Scan for the cell matching the given text and deliver its [x, y] coordinate at center. 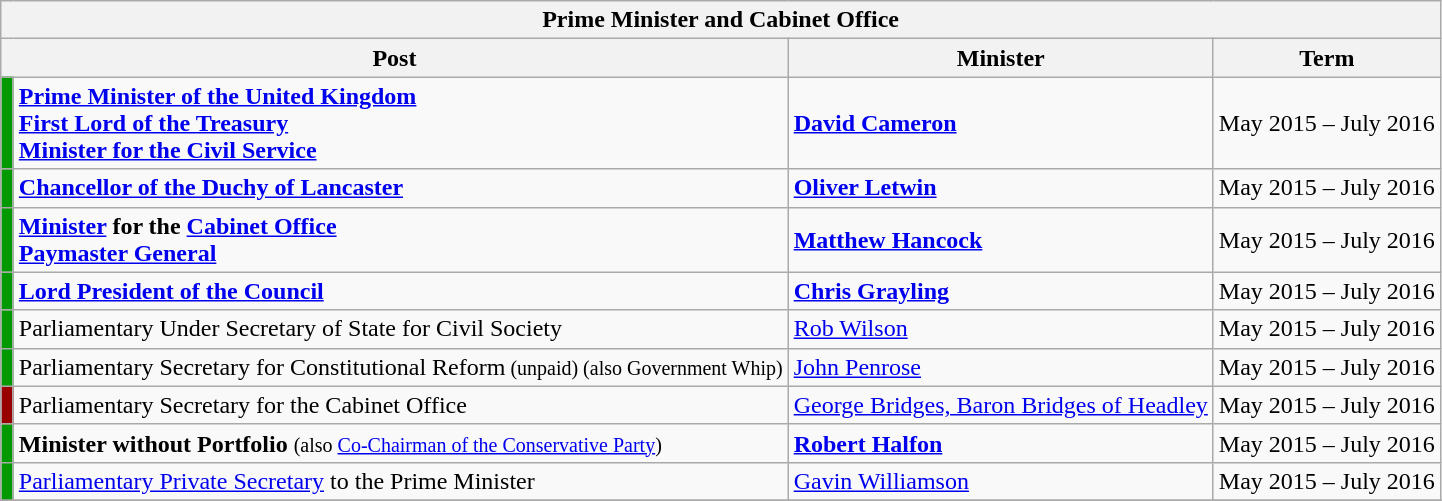
Parliamentary Secretary for the Cabinet Office [400, 405]
Minister [1000, 58]
Chancellor of the Duchy of Lancaster [400, 188]
George Bridges, Baron Bridges of Headley [1000, 405]
John Penrose [1000, 367]
Gavin Williamson [1000, 481]
Prime Minister and Cabinet Office [721, 20]
Term [1326, 58]
Post [394, 58]
David Cameron [1000, 123]
Minister without Portfolio (also Co-Chairman of the Conservative Party) [400, 443]
Chris Grayling [1000, 291]
Robert Halfon [1000, 443]
Parliamentary Secretary for Constitutional Reform (unpaid) (also Government Whip) [400, 367]
Minister for the Cabinet OfficePaymaster General [400, 240]
Prime Minister of the United KingdomFirst Lord of the TreasuryMinister for the Civil Service [400, 123]
Oliver Letwin [1000, 188]
Parliamentary Under Secretary of State for Civil Society [400, 329]
Rob Wilson [1000, 329]
Parliamentary Private Secretary to the Prime Minister [400, 481]
Matthew Hancock [1000, 240]
Lord President of the Council [400, 291]
